Provide the (x, y) coordinate of the cell's center where the given text is located.  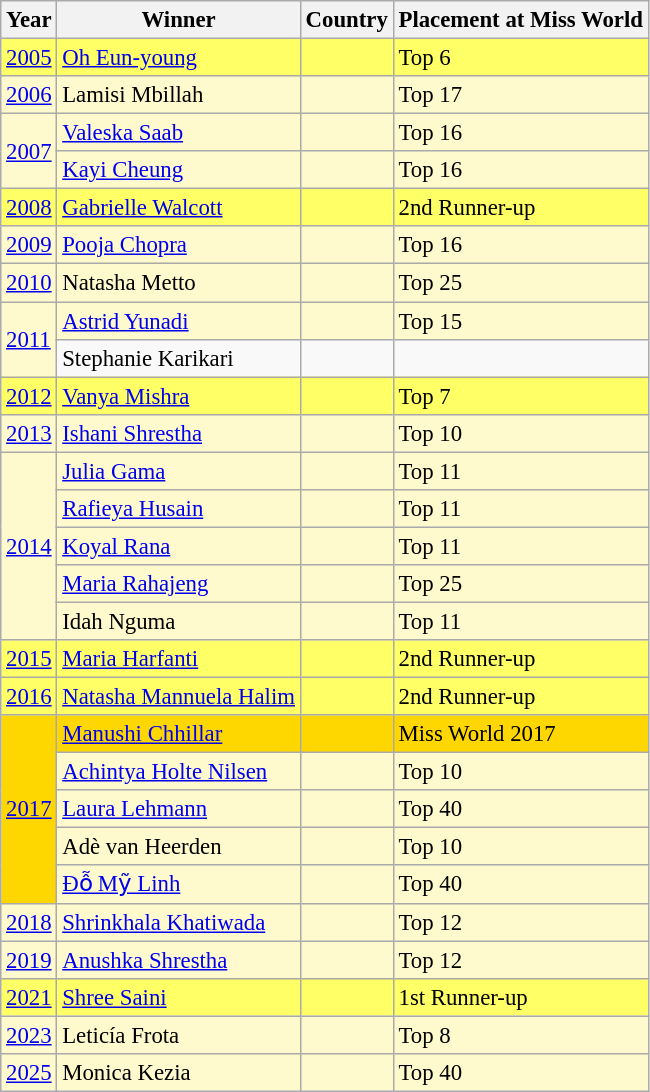
Shrinkhala Khatiwada (178, 922)
2005 (29, 58)
2008 (29, 208)
Monica Kezia (178, 1073)
Gabrielle Walcott (178, 208)
Achintya Holte Nilsen (178, 772)
Maria Rahajeng (178, 584)
Miss World 2017 (520, 734)
2012 (29, 396)
Manushi Chhillar (178, 734)
Ishani Shrestha (178, 433)
1st Runner-up (520, 997)
Valeska Saab (178, 133)
2023 (29, 1035)
2009 (29, 245)
Shree Saini (178, 997)
2013 (29, 433)
Vanya Mishra (178, 396)
Koyal Rana (178, 546)
Đỗ Mỹ Linh (178, 885)
Pooja Chopra (178, 245)
2015 (29, 659)
2010 (29, 283)
Astrid Yunadi (178, 321)
2021 (29, 997)
Laura Lehmann (178, 809)
2014 (29, 546)
Maria Harfanti (178, 659)
Top 15 (520, 321)
Top 17 (520, 95)
Winner (178, 20)
Top 7 (520, 396)
2017 (29, 809)
Kayi Cheung (178, 170)
Natasha Mannuela Halim (178, 697)
Julia Gama (178, 471)
Leticía Frota (178, 1035)
2011 (29, 340)
2007 (29, 152)
Lamisi Mbillah (178, 95)
Top 6 (520, 58)
Oh Eun-young (178, 58)
Rafieya Husain (178, 509)
2016 (29, 697)
2006 (29, 95)
Year (29, 20)
Placement at Miss World (520, 20)
Adè van Heerden (178, 847)
Stephanie Karikari (178, 358)
Top 8 (520, 1035)
Natasha Metto (178, 283)
2019 (29, 960)
2018 (29, 922)
Idah Nguma (178, 621)
Anushka Shrestha (178, 960)
2025 (29, 1073)
Country (346, 20)
